Extract the (x, y) coordinate from the center of the cell holding the provided text.  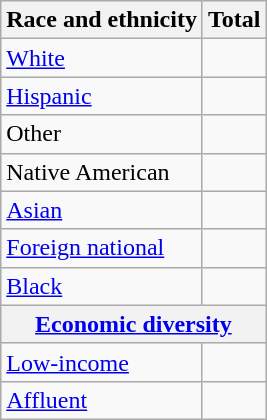
Asian (102, 210)
Total (234, 20)
Foreign national (102, 248)
Hispanic (102, 96)
Other (102, 134)
White (102, 58)
Economic diversity (134, 324)
Native American (102, 172)
Low-income (102, 362)
Race and ethnicity (102, 20)
Black (102, 286)
Affluent (102, 400)
